Detect which cell encompasses the target text, then output its [X, Y] center coordinate. 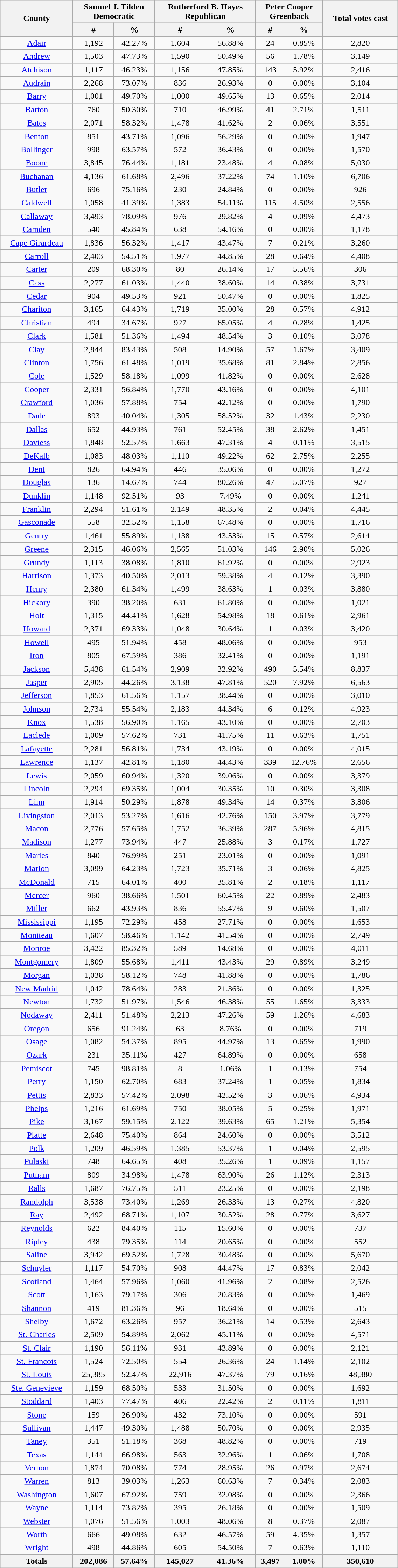
Texas [37, 1454]
44.85% [230, 256]
745 [93, 1068]
61.92% [230, 562]
43.16% [230, 389]
14.90% [230, 349]
Benton [37, 136]
1,914 [93, 802]
93 [180, 496]
Howard [37, 629]
3,731 [360, 283]
251 [180, 855]
5.07% [304, 482]
41.54% [230, 935]
56.88% [230, 43]
60.94% [134, 775]
926 [360, 190]
572 [180, 149]
1,411 [180, 962]
1,142 [180, 935]
73.40% [134, 1201]
2,909 [180, 669]
46.23% [134, 70]
114 [180, 1242]
Saline [37, 1255]
893 [93, 416]
351 [93, 1441]
3,779 [360, 815]
38 [270, 429]
46.59% [134, 1148]
146 [270, 549]
Lewis [37, 775]
4,445 [360, 509]
0.85% [304, 43]
Jefferson [37, 695]
446 [180, 469]
57.64% [134, 1561]
63.57% [134, 149]
0.64% [304, 256]
53.37% [230, 1148]
5 [270, 1108]
1,708 [360, 1454]
1.78% [304, 56]
4.35% [304, 1534]
1,192 [93, 43]
56.11% [134, 1348]
662 [93, 909]
4,408 [360, 256]
Adair [37, 43]
58.18% [134, 376]
45.84% [134, 229]
Samuel J. TildenDemocratic [114, 12]
Pemiscot [37, 1068]
495 [93, 642]
2,281 [93, 749]
Knox [37, 722]
Christian [37, 323]
Hickory [37, 602]
Randolph [37, 1201]
2,331 [93, 389]
92.51% [134, 496]
0.97% [304, 1468]
43.53% [230, 536]
73.07% [134, 83]
39.06% [230, 775]
638 [180, 229]
62.70% [134, 1082]
1,216 [93, 1108]
1,811 [360, 1401]
1,464 [93, 1281]
908 [180, 1268]
1,425 [360, 323]
58.32% [134, 123]
1,538 [93, 722]
23.25% [230, 1188]
386 [180, 656]
56.84% [134, 389]
45.11% [230, 1335]
552 [360, 1242]
Stoddard [37, 1401]
2.75% [304, 456]
22.42% [230, 1401]
32.92% [230, 669]
554 [180, 1361]
Ray [37, 1215]
632 [180, 1534]
1,156 [180, 70]
759 [180, 1495]
1,191 [360, 656]
Worth [37, 1534]
57.62% [134, 735]
904 [93, 296]
408 [180, 1161]
Rutherford B. HayesRepublican [205, 12]
3,333 [360, 1002]
750 [180, 1108]
61.54% [134, 669]
41.88% [230, 975]
73.10% [230, 1414]
0.17% [304, 842]
0.34% [304, 1481]
2,923 [360, 562]
69.33% [134, 629]
34.98% [134, 1175]
1,971 [360, 1108]
3,538 [93, 1201]
2,509 [93, 1335]
3,493 [93, 216]
70.08% [134, 1468]
1,836 [93, 243]
5,438 [93, 669]
1,178 [360, 229]
4,934 [360, 1095]
26.36% [230, 1361]
864 [180, 1135]
2,230 [360, 416]
826 [93, 469]
35.71% [230, 869]
5,670 [360, 1255]
30.64% [230, 629]
1,417 [180, 243]
498 [93, 1548]
494 [93, 323]
74 [270, 176]
2,213 [180, 1015]
2,371 [93, 629]
Platte [37, 1135]
0.30% [304, 789]
County [37, 18]
Scotland [37, 1281]
1,277 [93, 842]
809 [93, 1175]
Clark [37, 336]
Pike [37, 1122]
67.59% [134, 656]
43.93% [134, 909]
44.26% [134, 682]
St. Francois [37, 1361]
Cedar [37, 296]
438 [93, 1242]
47.26% [230, 1015]
715 [93, 882]
339 [270, 762]
50.47% [230, 296]
Ripley [37, 1242]
6 [270, 709]
Total votes cast [360, 18]
2,628 [360, 376]
1,383 [180, 203]
1,042 [93, 988]
48.54% [230, 336]
1,320 [180, 775]
953 [360, 642]
98.81% [134, 1068]
1,009 [93, 735]
Oregon [37, 1028]
1,021 [360, 602]
2,734 [93, 709]
1,825 [360, 296]
25.88% [230, 842]
Nodaway [37, 1015]
515 [360, 1308]
61.80% [230, 602]
511 [180, 1188]
8,837 [360, 669]
4,015 [360, 749]
52.57% [134, 443]
68.50% [134, 1388]
78.64% [134, 988]
11 [270, 735]
Pettis [37, 1095]
41.82% [230, 376]
Cape Girardeau [37, 243]
1,509 [360, 1508]
390 [93, 602]
Reynolds [37, 1228]
Atchison [37, 70]
1,752 [180, 829]
38.08% [134, 562]
65.05% [230, 323]
1,507 [360, 909]
283 [180, 988]
4,815 [360, 829]
1,604 [180, 43]
1,373 [93, 575]
36.21% [230, 1321]
12.76% [304, 762]
3,260 [360, 243]
2,277 [93, 283]
48.03% [134, 456]
840 [93, 855]
1,770 [180, 389]
32.52% [134, 522]
2,183 [180, 709]
72.50% [134, 1361]
42.12% [230, 403]
Bollinger [37, 149]
5.54% [304, 669]
Jackson [37, 669]
3,165 [93, 309]
427 [180, 1055]
56 [270, 56]
46.06% [134, 549]
1,272 [360, 469]
589 [180, 948]
1,786 [360, 975]
32.41% [230, 656]
3,880 [360, 589]
64.94% [134, 469]
Barry [37, 96]
1,138 [180, 536]
2,776 [93, 829]
49.08% [134, 1534]
Crawford [37, 403]
1,158 [180, 522]
79.35% [134, 1242]
1,756 [93, 362]
48,380 [360, 1375]
1,663 [180, 443]
533 [180, 1388]
1,488 [180, 1428]
1,048 [180, 629]
Marion [37, 869]
0.61% [304, 616]
1,451 [360, 429]
24.84% [230, 190]
35.68% [230, 362]
18.64% [230, 1308]
Shannon [37, 1308]
47.37% [230, 1375]
1,511 [360, 110]
1,083 [93, 456]
Franklin [37, 509]
69.35% [134, 789]
32 [270, 416]
44.41% [134, 616]
Henry [37, 589]
67.48% [230, 522]
Taney [37, 1441]
2.90% [304, 549]
1,076 [93, 1521]
51.97% [134, 1002]
46.99% [230, 110]
1,524 [93, 1361]
1,494 [180, 336]
1,447 [93, 1428]
55 [270, 1002]
2,255 [360, 456]
60.63% [230, 1481]
Dade [37, 416]
84.40% [134, 1228]
28.95% [230, 1468]
2,416 [360, 70]
1,114 [93, 1508]
1,590 [180, 56]
54.16% [230, 229]
55.47% [230, 909]
26.18% [230, 1508]
159 [93, 1414]
65 [270, 1122]
150 [270, 815]
1,241 [360, 496]
4,683 [360, 1015]
48.82% [230, 1441]
2,656 [360, 762]
0.21% [304, 243]
Carroll [37, 256]
1,499 [180, 589]
2,595 [360, 1148]
76.75% [134, 1188]
43.71% [134, 136]
3,167 [93, 1122]
40.04% [134, 416]
2,268 [93, 83]
39.03% [134, 1481]
35.81% [230, 882]
622 [93, 1228]
2,083 [360, 1481]
1,144 [93, 1454]
652 [93, 429]
1,082 [93, 1042]
Linn [37, 802]
57.88% [134, 403]
145,027 [180, 1561]
52.45% [230, 429]
38.20% [134, 602]
432 [180, 1414]
447 [180, 842]
0.25% [304, 1108]
Schuyler [37, 1268]
47 [270, 482]
Putnam [37, 1175]
563 [180, 1454]
Lafayette [37, 749]
75.16% [134, 190]
3,627 [360, 1215]
2,820 [360, 43]
1,716 [360, 522]
42.52% [230, 1095]
3,422 [93, 948]
27.71% [230, 922]
202,086 [93, 1561]
41.75% [230, 735]
61.48% [134, 362]
Montgomery [37, 962]
368 [180, 1441]
54.11% [230, 203]
400 [180, 882]
55.54% [134, 709]
44.47% [230, 1268]
52.47% [134, 1375]
813 [93, 1481]
79 [270, 1375]
53.27% [134, 815]
2,703 [360, 722]
4,923 [360, 709]
1.12% [304, 1175]
6,563 [360, 682]
76.99% [134, 855]
2,749 [360, 935]
760 [93, 110]
20.65% [230, 1242]
61.69% [134, 1108]
30.52% [230, 1215]
976 [180, 216]
3.97% [304, 815]
744 [180, 482]
2,149 [180, 509]
0.18% [304, 882]
15.60% [230, 1228]
2,648 [93, 1135]
58.12% [134, 975]
1,385 [180, 1148]
1,036 [93, 403]
3,420 [360, 629]
Ozark [37, 1055]
20.83% [230, 1295]
1.14% [304, 1361]
1,469 [360, 1295]
59.15% [134, 1122]
Pulaski [37, 1161]
3,379 [360, 775]
49.70% [134, 96]
1,732 [93, 1002]
Webster [37, 1521]
Osage [37, 1042]
Gasconade [37, 522]
231 [93, 1055]
47.81% [230, 682]
44.34% [230, 709]
2,042 [360, 1268]
658 [360, 1055]
4,912 [360, 309]
47.85% [230, 70]
Audrain [37, 83]
47.73% [134, 56]
Clay [37, 349]
1,874 [93, 1468]
50.30% [134, 110]
508 [180, 349]
Camden [37, 229]
7.49% [230, 496]
61.34% [134, 589]
Jasper [37, 682]
737 [360, 1228]
1,315 [93, 616]
5,026 [360, 549]
40.50% [134, 575]
2,961 [360, 616]
Bates [37, 123]
1,269 [180, 1201]
64.23% [134, 869]
New Madrid [37, 988]
10 [270, 789]
Wayne [37, 1508]
Harrison [37, 575]
51.36% [134, 336]
Shelby [37, 1321]
26.93% [230, 83]
2,313 [360, 1175]
68.30% [134, 269]
1.26% [304, 1015]
Caldwell [37, 203]
64.89% [230, 1055]
1,150 [93, 1082]
47.31% [230, 443]
31.50% [230, 1388]
Andrew [37, 56]
666 [93, 1534]
54.50% [230, 1548]
710 [180, 110]
Ralls [37, 1188]
Greene [37, 549]
38.66% [134, 895]
56.29% [230, 136]
64.43% [134, 309]
2,102 [360, 1361]
43.10% [230, 722]
1,734 [180, 749]
1,947 [360, 136]
Iron [37, 656]
605 [180, 1548]
2,496 [180, 176]
Perry [37, 1082]
8.76% [230, 1028]
14.68% [230, 948]
46.57% [230, 1534]
Laclede [37, 735]
0.77% [304, 1215]
Dallas [37, 429]
2,565 [180, 549]
3,409 [360, 349]
44.43% [230, 762]
998 [93, 149]
1,834 [360, 1082]
3,512 [360, 1135]
50.29% [134, 802]
Livingston [37, 815]
1,137 [93, 762]
2,098 [180, 1095]
Miller [37, 909]
1,148 [93, 496]
63 [180, 1028]
631 [180, 602]
0.53% [304, 1321]
Barton [37, 110]
Sullivan [37, 1428]
0.28% [304, 323]
2,844 [93, 349]
54.98% [230, 616]
51.61% [134, 509]
2,935 [360, 1428]
1,723 [180, 869]
1,107 [180, 1215]
4,571 [360, 1335]
Clinton [37, 362]
1,163 [93, 1295]
7.92% [304, 682]
37.24% [230, 1082]
57.96% [134, 1281]
3,551 [360, 123]
24.60% [230, 1135]
1,263 [180, 1481]
64.65% [134, 1161]
41.96% [230, 1281]
3,249 [360, 962]
1,113 [93, 562]
957 [180, 1321]
6,706 [360, 176]
Mercer [37, 895]
1,325 [360, 988]
Monroe [37, 948]
136 [93, 482]
Daviess [37, 443]
1,501 [180, 895]
2,905 [93, 682]
1,810 [180, 562]
2,198 [360, 1188]
McDonald [37, 882]
59.38% [230, 575]
1,058 [93, 203]
41.62% [230, 123]
Dunklin [37, 496]
Gentry [37, 536]
5.56% [304, 269]
Washington [37, 1495]
81.36% [134, 1308]
960 [93, 895]
1,653 [360, 922]
63.26% [134, 1321]
Phelps [37, 1108]
Macon [37, 829]
1.43% [304, 416]
1,038 [93, 975]
75.40% [134, 1135]
55.68% [134, 962]
4,136 [93, 176]
4,820 [360, 1201]
54.89% [134, 1335]
37.22% [230, 176]
2.71% [304, 110]
1,099 [180, 376]
Boone [37, 163]
38.60% [230, 283]
3,515 [360, 443]
61.68% [134, 176]
41.39% [134, 203]
0.10% [304, 336]
4,473 [360, 216]
2,403 [93, 256]
1,809 [93, 962]
2,643 [360, 1321]
2,122 [180, 1122]
2,411 [93, 1015]
Polk [37, 1148]
1,190 [93, 1348]
2,526 [360, 1281]
1,503 [93, 56]
0.16% [304, 1375]
22,916 [180, 1375]
77.47% [134, 1401]
St. Louis [37, 1375]
5.92% [304, 70]
1.10% [304, 176]
22 [270, 895]
67.92% [134, 1495]
2,674 [360, 1468]
38.63% [230, 589]
23.48% [230, 163]
Moniteau [37, 935]
Warren [37, 1481]
1,060 [180, 1281]
23.01% [230, 855]
78.09% [134, 216]
1,628 [180, 616]
Grundy [37, 562]
14.67% [134, 482]
26.33% [230, 1201]
1.21% [304, 1122]
931 [180, 1348]
76.44% [134, 163]
15 [270, 536]
Scott [37, 1295]
64.01% [134, 882]
1,790 [360, 403]
29 [270, 962]
Carter [37, 269]
30.35% [230, 789]
1,003 [180, 1521]
2,062 [180, 1335]
42.27% [134, 43]
2.62% [304, 429]
69.52% [134, 1255]
Totals [37, 1561]
66.98% [134, 1454]
85.32% [134, 948]
287 [270, 829]
44.93% [134, 429]
0.05% [304, 1082]
1,091 [360, 855]
41 [270, 110]
895 [180, 1042]
683 [180, 1082]
1,692 [360, 1388]
57 [270, 349]
1,180 [180, 762]
54.37% [134, 1042]
2,483 [360, 895]
35.26% [230, 1161]
591 [360, 1414]
2,315 [93, 549]
46.38% [230, 1002]
0.60% [304, 909]
32.08% [230, 1495]
1,570 [360, 149]
25,385 [93, 1375]
Ste. Genevieve [37, 1388]
3,078 [360, 336]
2,014 [360, 96]
0.27% [304, 1201]
1,727 [360, 842]
761 [180, 429]
3,010 [360, 695]
83.43% [134, 349]
43.43% [230, 962]
Cole [37, 376]
29.82% [230, 216]
Dent [37, 469]
Vernon [37, 1468]
2,071 [93, 123]
1,728 [180, 1255]
1,004 [180, 789]
1,461 [93, 536]
2,856 [360, 362]
54.51% [134, 256]
209 [93, 269]
3,390 [360, 575]
1.00% [304, 1561]
49.30% [134, 1428]
3,497 [270, 1561]
51.48% [134, 1015]
4.50% [304, 203]
Douglas [37, 482]
DeKalb [37, 456]
35.06% [230, 469]
Madison [37, 842]
36.39% [230, 829]
55.89% [134, 536]
851 [93, 136]
656 [93, 1028]
1,357 [360, 1534]
51.56% [134, 1521]
61.03% [134, 283]
Lawrence [37, 762]
1,440 [180, 283]
Mississippi [37, 922]
4,011 [360, 948]
79.17% [134, 1295]
18 [270, 616]
44.86% [134, 1548]
696 [93, 190]
921 [180, 296]
1,672 [93, 1321]
490 [270, 669]
51.18% [134, 1441]
Maries [37, 855]
3,942 [93, 1255]
44.97% [230, 1042]
1,878 [180, 802]
3,845 [93, 163]
3,104 [360, 83]
395 [180, 1508]
56.90% [134, 722]
Butler [37, 190]
0.38% [304, 283]
96 [180, 1308]
Johnson [37, 709]
1,977 [180, 256]
2,059 [93, 775]
1,096 [180, 136]
5,354 [360, 1122]
80 [180, 269]
0.83% [304, 1268]
0.13% [304, 1068]
54.70% [134, 1268]
1,403 [93, 1401]
Lincoln [37, 789]
50.49% [230, 56]
2,492 [93, 1215]
49.22% [230, 456]
58.52% [230, 416]
57.65% [134, 829]
39.63% [230, 1122]
91.24% [134, 1028]
26.90% [134, 1414]
60.45% [230, 895]
3,099 [93, 869]
Buchanan [37, 176]
41.36% [230, 1561]
48.35% [230, 509]
72.29% [134, 922]
2,366 [360, 1495]
38.44% [230, 695]
1,209 [93, 1148]
43.47% [230, 243]
1,990 [360, 1042]
38.05% [230, 1108]
4,825 [360, 869]
62 [270, 456]
36.43% [230, 149]
73.94% [134, 842]
1,019 [180, 362]
1,687 [93, 1188]
2,087 [360, 1521]
1.65% [304, 1002]
63.90% [230, 1175]
35.00% [230, 309]
43.89% [230, 1348]
1,181 [180, 163]
80.26% [230, 482]
731 [180, 735]
21.36% [230, 988]
1,546 [180, 1002]
St. Clair [37, 1348]
2,380 [93, 589]
2,556 [360, 203]
3,308 [360, 789]
1,848 [93, 443]
9 [270, 909]
1,001 [93, 96]
1,195 [93, 922]
520 [270, 682]
Cass [37, 283]
350,610 [360, 1561]
St. Charles [37, 1335]
43.19% [230, 749]
68.71% [134, 1215]
56.81% [134, 749]
Peter CooperGreenback [289, 12]
Holt [37, 616]
4,101 [360, 389]
143 [270, 70]
3,149 [360, 56]
42.76% [230, 815]
81 [270, 362]
34.67% [134, 323]
50.70% [230, 1428]
Callaway [37, 216]
Cooper [37, 389]
1.06% [230, 1068]
56.32% [134, 243]
5,030 [360, 163]
1,000 [180, 96]
73.82% [134, 1508]
1,719 [180, 309]
5.96% [304, 829]
58.46% [134, 935]
57.42% [134, 1095]
1,165 [180, 722]
30.48% [230, 1255]
Howell [37, 642]
32.96% [230, 1454]
1,305 [180, 416]
49.53% [134, 296]
Wright [37, 1548]
42.81% [134, 762]
49.34% [230, 802]
3,138 [180, 682]
805 [93, 656]
49.65% [230, 96]
1,751 [360, 735]
2,614 [360, 536]
230 [180, 190]
2,833 [93, 1095]
1,616 [180, 815]
Newton [37, 1002]
35.11% [134, 1055]
774 [180, 1468]
1,529 [93, 376]
419 [93, 1308]
51.03% [230, 549]
2,121 [360, 1348]
1,853 [93, 695]
Stone [37, 1414]
51.94% [134, 642]
26.14% [230, 269]
3,806 [360, 802]
Chariton [37, 309]
61.56% [134, 695]
2.84% [304, 362]
Morgan [37, 975]
1.67% [304, 349]
406 [180, 1401]
1,581 [93, 336]
558 [93, 522]
540 [93, 229]
1,159 [93, 1388]
